Find where the given text appears and provide that cell's center as (x, y) coordinate. 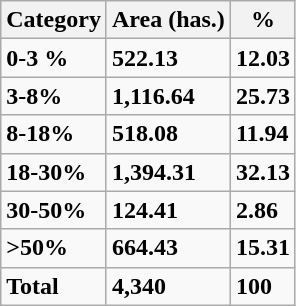
8-18% (54, 134)
0-3 % (54, 58)
12.03 (262, 58)
>50% (54, 248)
18-30% (54, 172)
% (262, 20)
Total (54, 286)
11.94 (262, 134)
100 (262, 286)
518.08 (168, 134)
522.13 (168, 58)
4,340 (168, 286)
3-8% (54, 96)
25.73 (262, 96)
Area (has.) (168, 20)
1,116.64 (168, 96)
32.13 (262, 172)
2.86 (262, 210)
15.31 (262, 248)
1,394.31 (168, 172)
124.41 (168, 210)
30-50% (54, 210)
Category (54, 20)
664.43 (168, 248)
